Output the (x, y) coordinate of the center of the cell containing the given text.  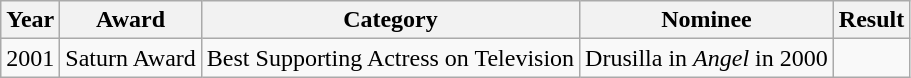
Award (131, 20)
Best Supporting Actress on Television (390, 58)
Saturn Award (131, 58)
Drusilla in Angel in 2000 (707, 58)
2001 (30, 58)
Nominee (707, 20)
Year (30, 20)
Result (871, 20)
Category (390, 20)
